Capture the cell that displays the provided text and extract its [x, y] central coordinate. 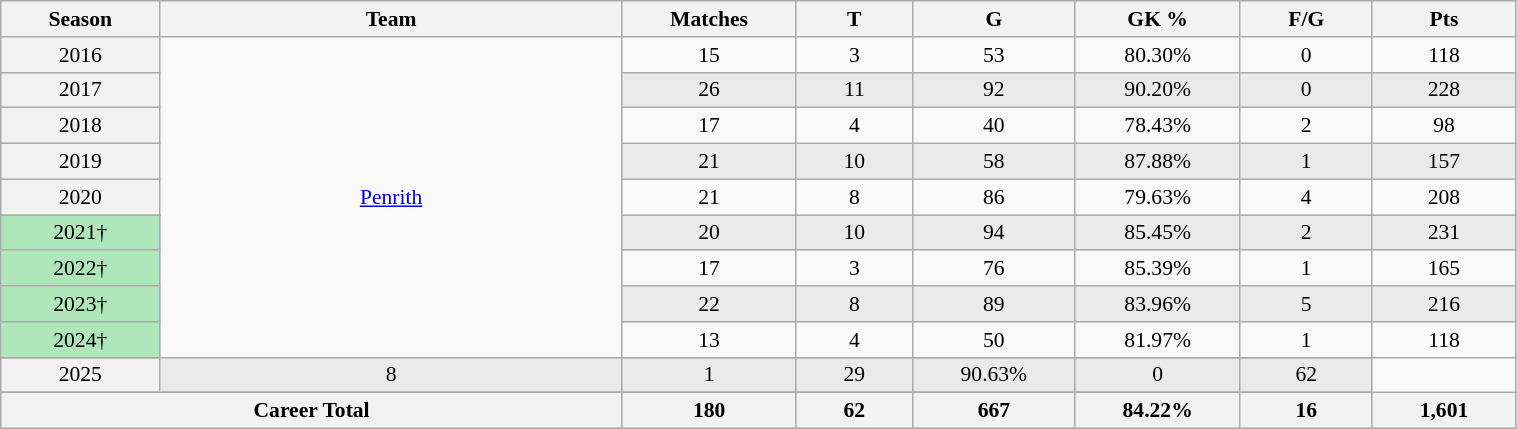
Season [80, 19]
58 [994, 162]
85.39% [1158, 269]
165 [1444, 269]
29 [854, 375]
90.63% [994, 375]
GK % [1158, 19]
15 [708, 55]
Pts [1444, 19]
2021† [80, 233]
20 [708, 233]
79.63% [1158, 197]
157 [1444, 162]
G [994, 19]
2018 [80, 126]
90.20% [1158, 90]
2019 [80, 162]
5 [1306, 304]
84.22% [1158, 411]
Matches [708, 19]
22 [708, 304]
80.30% [1158, 55]
50 [994, 340]
2020 [80, 197]
2025 [80, 375]
98 [1444, 126]
T [854, 19]
16 [1306, 411]
1,601 [1444, 411]
26 [708, 90]
92 [994, 90]
2017 [80, 90]
2023† [80, 304]
78.43% [1158, 126]
Team [392, 19]
87.88% [1158, 162]
228 [1444, 90]
2024† [80, 340]
Career Total [312, 411]
180 [708, 411]
76 [994, 269]
2016 [80, 55]
208 [1444, 197]
94 [994, 233]
40 [994, 126]
53 [994, 55]
F/G [1306, 19]
81.97% [1158, 340]
85.45% [1158, 233]
216 [1444, 304]
2022† [80, 269]
86 [994, 197]
11 [854, 90]
83.96% [1158, 304]
667 [994, 411]
Penrith [392, 198]
89 [994, 304]
13 [708, 340]
231 [1444, 233]
